Determine the (X, Y) coordinate at the center of the cell enclosing the given text.  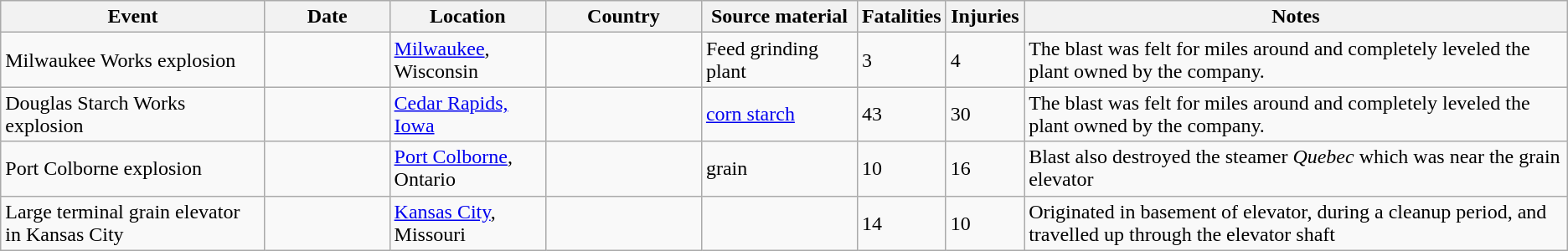
Port Colborne, Ontario (467, 169)
Source material (779, 17)
Milwaukee, Wisconsin (467, 60)
Milwaukee Works explosion (133, 60)
Cedar Rapids, Iowa (467, 114)
30 (985, 114)
Large terminal grain elevator in Kansas City (133, 223)
Douglas Starch Works explosion (133, 114)
16 (985, 169)
4 (985, 60)
Country (623, 17)
grain (779, 169)
14 (901, 223)
corn starch (779, 114)
Location (467, 17)
Notes (1297, 17)
Feed grinding plant (779, 60)
3 (901, 60)
Fatalities (901, 17)
Date (327, 17)
Port Colborne explosion (133, 169)
Kansas City, Missouri (467, 223)
Originated in basement of elevator, during a cleanup period, and travelled up through the elevator shaft (1297, 223)
Event (133, 17)
Injuries (985, 17)
Blast also destroyed the steamer Quebec which was near the grain elevator (1297, 169)
43 (901, 114)
